Locate the cell with the specified text and output its (X, Y) center coordinate. 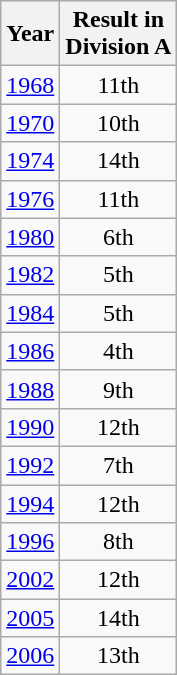
1994 (30, 503)
9th (118, 389)
2005 (30, 618)
1968 (30, 85)
1992 (30, 465)
1970 (30, 123)
4th (118, 351)
1986 (30, 351)
1976 (30, 199)
1974 (30, 161)
Year (30, 34)
1988 (30, 389)
13th (118, 656)
7th (118, 465)
1980 (30, 237)
Result inDivision A (118, 34)
1984 (30, 313)
2002 (30, 580)
8th (118, 542)
2006 (30, 656)
1990 (30, 427)
1982 (30, 275)
6th (118, 237)
1996 (30, 542)
10th (118, 123)
